Detect which cell encompasses the target text, then output its (x, y) center coordinate. 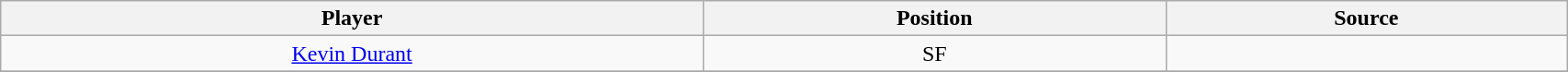
Kevin Durant (353, 54)
Source (1367, 18)
Position (934, 18)
Player (353, 18)
SF (934, 54)
